Scan for the cell matching the given text and deliver its [x, y] coordinate at center. 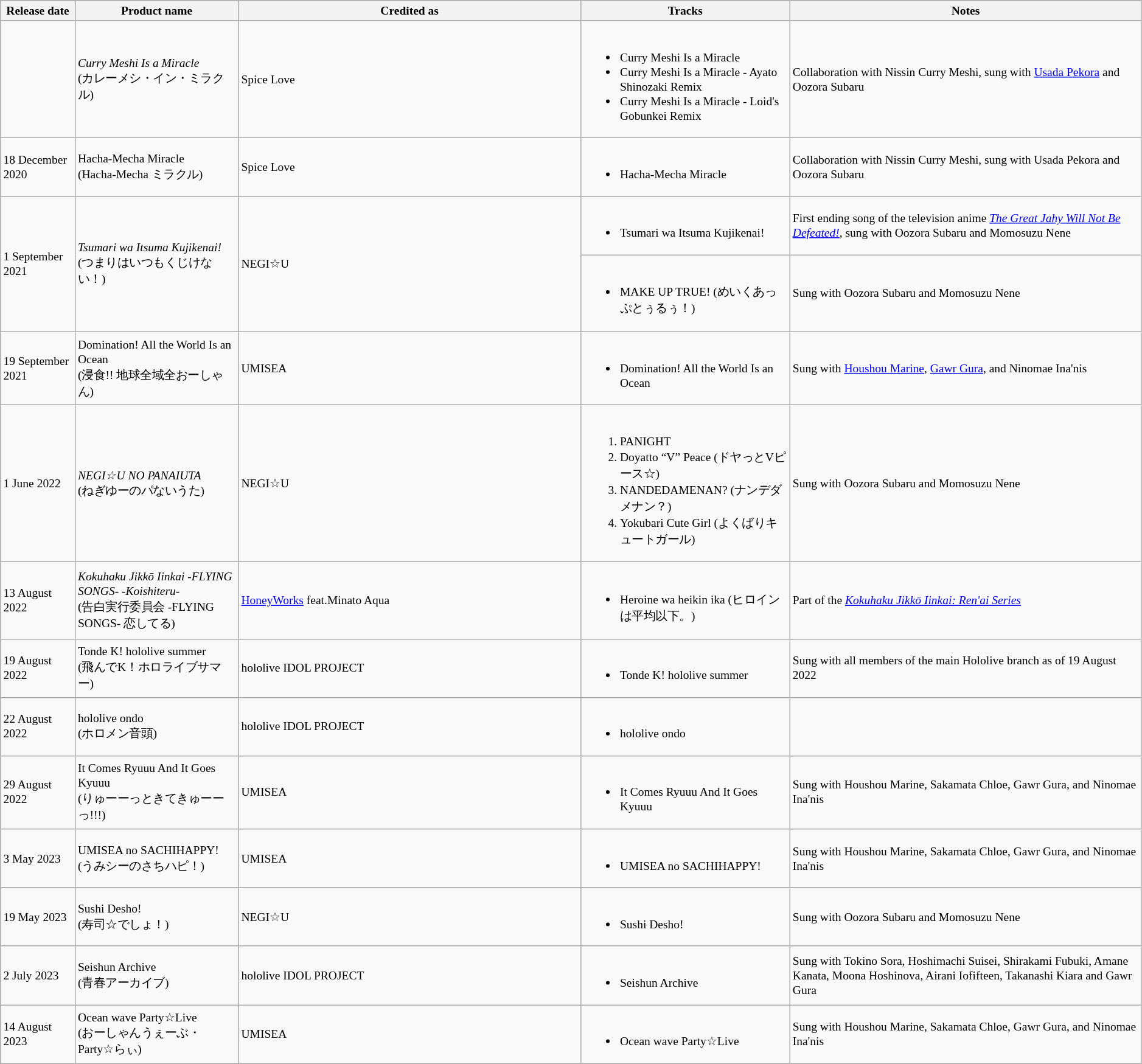
Part of the Kokuhaku Jikkō Iinkai: Ren'ai Series [966, 600]
Sushi Desho! [685, 917]
Heroine wa heikin ika (ヒロインは平均以下。) [685, 600]
UMISEA no SACHIHAPPY! [685, 858]
19 August 2022 [38, 668]
Kokuhaku Jikkō Iinkai -FLYING SONGS- -Koishiteru-(告白実行委員会 -FLYING SONGS- 恋してる) [156, 600]
Hacha-Mecha Miracle(Hacha-Mecha ミラクル) [156, 167]
13 August 2022 [38, 600]
Curry Meshi Is a Miracle(カレーメシ・イン・ミラクル) [156, 79]
3 May 2023 [38, 858]
29 August 2022 [38, 793]
MAKE UP TRUE! (めいくあっぷとぅるぅ！) [685, 293]
PANIGHTDoyatto “V” Peace (ドヤっとVピース☆)NANDEDAMENAN? (ナンデダメナン？)Yokubari Cute Girl (よくばりキュートガール) [685, 483]
Tonde K! hololive summer(飛んでK！ホロライブサマー) [156, 668]
It Comes Ryuuu And It Goes Kyuuu [685, 793]
Credited as [409, 11]
Sung with Tokino Sora, Hoshimachi Suisei, Shirakami Fubuki, Amane Kanata, Moona Hoshinova, Airani Iofifteen, Takanashi Kiara and Gawr Gura [966, 975]
Seishun Archive(青春アーカイブ) [156, 975]
Sushi Desho!(寿司☆でしょ！) [156, 917]
Domination! All the World Is an Ocean(浸食!! 地球全域全おーしゃん) [156, 368]
1 June 2022 [38, 483]
It Comes Ryuuu And It Goes Kyuuu(りゅーーっときてきゅーーっ!!!) [156, 793]
Curry Meshi Is a MiracleCurry Meshi Is a Miracle - Ayato Shinozaki RemixCurry Meshi Is a Miracle - Loid's Gobunkei Remix [685, 79]
Release date [38, 11]
19 May 2023 [38, 917]
19 September 2021 [38, 368]
Hacha-Mecha Miracle [685, 167]
UMISEA no SACHIHAPPY!(うみシーのさちハピ！) [156, 858]
First ending song of the television anime The Great Jahy Will Not Be Defeated!, sung with Oozora Subaru and Momosuzu Nene [966, 226]
HoneyWorks feat.Minato Aqua [409, 600]
Tsumari wa Itsuma Kujikenai! [685, 226]
Tonde K! hololive summer [685, 668]
Sung with Houshou Marine, Gawr Gura, and Ninomae Ina'nis [966, 368]
Notes [966, 11]
Tracks [685, 11]
hololive ondo(ホロメン音頭) [156, 726]
Ocean wave Party☆Live [685, 1034]
Domination! All the World Is an Ocean [685, 368]
2 July 2023 [38, 975]
Ocean wave Party☆Live(おーしゃんうぇーぶ・Party☆らぃ) [156, 1034]
22 August 2022 [38, 726]
hololive ondo [685, 726]
18 December 2020 [38, 167]
1 September 2021 [38, 264]
NEGI☆U NO PANAIUTA(ねぎゆーのパないうた) [156, 483]
Sung with all members of the main Hololive branch as of 19 August 2022 [966, 668]
Product name [156, 11]
Tsumari wa Itsuma Kujikenai!(つまりはいつもくじけない！) [156, 264]
14 August 2023 [38, 1034]
Seishun Archive [685, 975]
